Scan for the cell matching the given text and deliver its (X, Y) coordinate at center. 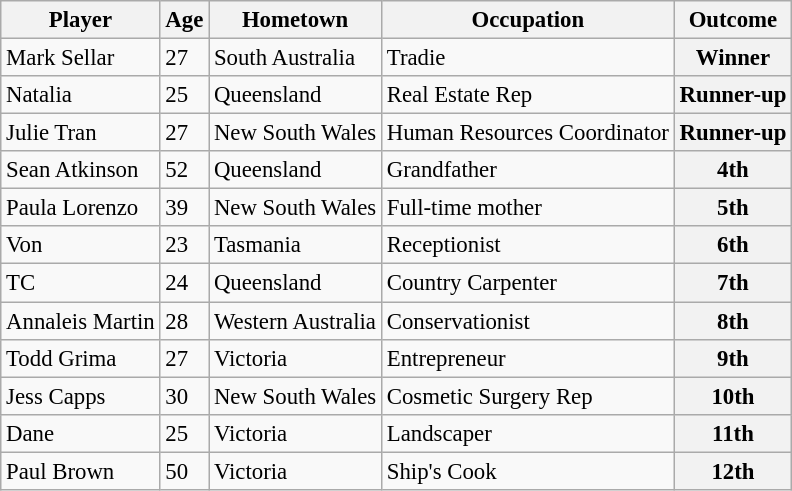
Outcome (732, 20)
Full-time mother (528, 208)
Natalia (80, 95)
Winner (732, 58)
Tasmania (296, 245)
Occupation (528, 20)
9th (732, 358)
8th (732, 321)
Receptionist (528, 245)
12th (732, 471)
Paula Lorenzo (80, 208)
Dane (80, 433)
28 (184, 321)
Landscaper (528, 433)
Paul Brown (80, 471)
Country Carpenter (528, 283)
6th (732, 245)
Todd Grima (80, 358)
Western Australia (296, 321)
Entrepreneur (528, 358)
Sean Atkinson (80, 170)
Conservationist (528, 321)
Tradie (528, 58)
Mark Sellar (80, 58)
7th (732, 283)
Player (80, 20)
23 (184, 245)
10th (732, 396)
4th (732, 170)
Age (184, 20)
Human Resources Coordinator (528, 133)
Grandfather (528, 170)
Von (80, 245)
Annaleis Martin (80, 321)
24 (184, 283)
TC (80, 283)
Real Estate Rep (528, 95)
50 (184, 471)
South Australia (296, 58)
52 (184, 170)
11th (732, 433)
39 (184, 208)
Jess Capps (80, 396)
Hometown (296, 20)
5th (732, 208)
Cosmetic Surgery Rep (528, 396)
30 (184, 396)
Ship's Cook (528, 471)
Julie Tran (80, 133)
